For the text-containing cell, return its midpoint in (X, Y) coordinate format. 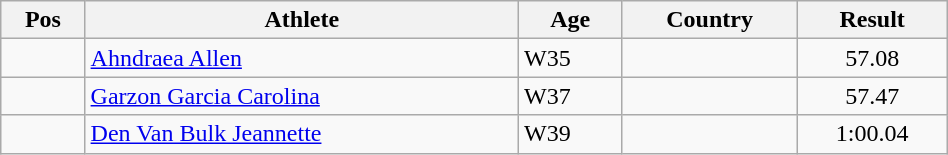
Athlete (302, 20)
57.47 (872, 96)
Result (872, 20)
Den Van Bulk Jeannette (302, 134)
Pos (43, 20)
Garzon Garcia Carolina (302, 96)
W39 (570, 134)
W37 (570, 96)
Ahndraea Allen (302, 58)
1:00.04 (872, 134)
57.08 (872, 58)
W35 (570, 58)
Country (710, 20)
Age (570, 20)
